Determine the (X, Y) coordinate at the center of the cell enclosing the given text.  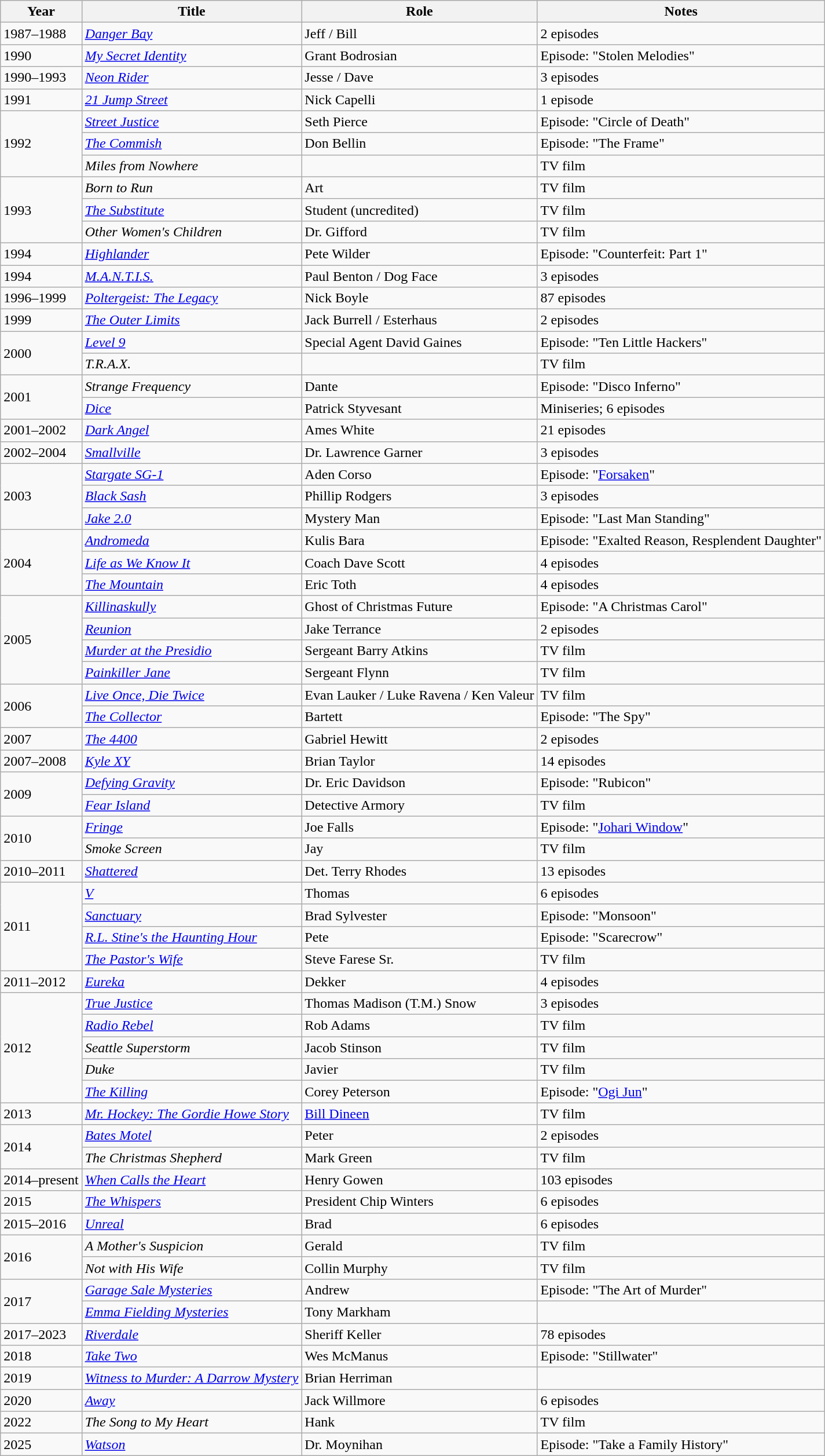
T.R.A.X. (192, 364)
Jake Terrance (419, 628)
1993 (41, 210)
Episode: "Monsoon" (681, 915)
The Collector (192, 717)
21 episodes (681, 430)
The Outer Limits (192, 320)
2017 (41, 1301)
Joe Falls (419, 827)
Episode: "Rubicon" (681, 783)
Special Agent David Gaines (419, 342)
2012 (41, 1048)
Phillip Rodgers (419, 496)
Fringe (192, 827)
Jake 2.0 (192, 518)
Bates Motel (192, 1136)
Killinaskully (192, 606)
Aden Corso (419, 474)
Episode: "Ogi Jun" (681, 1092)
Episode: "The Frame" (681, 144)
Danger Bay (192, 34)
87 episodes (681, 298)
Brian Taylor (419, 761)
Wes McManus (419, 1356)
Patrick Styvesant (419, 408)
Radio Rebel (192, 1026)
Sergeant Flynn (419, 673)
Miniseries; 6 episodes (681, 408)
2016 (41, 1257)
2015–2016 (41, 1224)
Eureka (192, 982)
Student (uncredited) (419, 210)
2001 (41, 397)
Andromeda (192, 540)
13 episodes (681, 871)
Seth Pierce (419, 122)
1990–1993 (41, 78)
Andrew (419, 1290)
1991 (41, 100)
2001–2002 (41, 430)
Art (419, 188)
Steve Farese Sr. (419, 959)
14 episodes (681, 761)
Thomas (419, 893)
Dr. Moynihan (419, 1444)
Duke (192, 1070)
Episode: "Counterfeit: Part 1" (681, 254)
Det. Terry Rhodes (419, 871)
Reunion (192, 628)
Pete Wilder (419, 254)
Street Justice (192, 122)
2018 (41, 1356)
Jeff / Bill (419, 34)
Notes (681, 12)
2020 (41, 1400)
2003 (41, 496)
Highlander (192, 254)
Episode: "A Christmas Carol" (681, 606)
78 episodes (681, 1334)
Jay (419, 849)
Nick Boyle (419, 298)
Fear Island (192, 805)
Kyle XY (192, 761)
Tony Markham (419, 1312)
Corey Peterson (419, 1092)
Bill Dineen (419, 1114)
Evan Lauker / Luke Ravena / Ken Valeur (419, 695)
Take Two (192, 1356)
1992 (41, 144)
R.L. Stine's the Haunting Hour (192, 937)
Black Sash (192, 496)
Nick Capelli (419, 100)
2014–present (41, 1180)
Jack Burrell / Esterhaus (419, 320)
Level 9 (192, 342)
Smoke Screen (192, 849)
Painkiller Jane (192, 673)
A Mother's Suspicion (192, 1246)
Strange Frequency (192, 386)
The Christmas Shepherd (192, 1158)
The Killing (192, 1092)
Eric Toth (419, 584)
Unreal (192, 1224)
2017–2023 (41, 1334)
Sergeant Barry Atkins (419, 651)
Not with His Wife (192, 1268)
Shattered (192, 871)
Don Bellin (419, 144)
Paul Benton / Dog Face (419, 276)
Defying Gravity (192, 783)
Peter (419, 1136)
Sanctuary (192, 915)
Detective Armory (419, 805)
2025 (41, 1444)
Episode: "Stillwater" (681, 1356)
Ames White (419, 430)
Mark Green (419, 1158)
Poltergeist: The Legacy (192, 298)
21 Jump Street (192, 100)
Episode: "Johari Window" (681, 827)
2022 (41, 1422)
Episode: "Scarecrow" (681, 937)
2006 (41, 706)
Rob Adams (419, 1026)
Dark Angel (192, 430)
Episode: "The Art of Murder" (681, 1290)
The Song to My Heart (192, 1422)
Dr. Gifford (419, 232)
Mystery Man (419, 518)
The Mountain (192, 584)
Life as We Know It (192, 562)
My Secret Identity (192, 56)
1 episode (681, 100)
Year (41, 12)
Mr. Hockey: The Gordie Howe Story (192, 1114)
The Commish (192, 144)
Episode: "Stolen Melodies" (681, 56)
2015 (41, 1202)
Watson (192, 1444)
President Chip Winters (419, 1202)
Grant Bodrosian (419, 56)
The 4400 (192, 739)
Jack Willmore (419, 1400)
Other Women's Children (192, 232)
Episode: "Last Man Standing" (681, 518)
M.A.N.T.I.S. (192, 276)
2019 (41, 1378)
Gerald (419, 1246)
Riverdale (192, 1334)
Pete (419, 937)
Dr. Eric Davidson (419, 783)
Role (419, 12)
Dekker (419, 982)
Episode: "Exalted Reason, Resplendent Daughter" (681, 540)
2014 (41, 1147)
Henry Gowen (419, 1180)
Stargate SG-1 (192, 474)
2009 (41, 794)
Brad Sylvester (419, 915)
Miles from Nowhere (192, 166)
Thomas Madison (T.M.) Snow (419, 1004)
Javier (419, 1070)
2000 (41, 353)
Episode: "Circle of Death" (681, 122)
2013 (41, 1114)
Witness to Murder: A Darrow Mystery (192, 1378)
Dice (192, 408)
2010 (41, 838)
When Calls the Heart (192, 1180)
103 episodes (681, 1180)
Jacob Stinson (419, 1048)
Dante (419, 386)
V (192, 893)
The Pastor's Wife (192, 959)
Bartett (419, 717)
True Justice (192, 1004)
2007 (41, 739)
Neon Rider (192, 78)
Dr. Lawrence Garner (419, 452)
2004 (41, 562)
Jesse / Dave (419, 78)
2007–2008 (41, 761)
Sheriff Keller (419, 1334)
Coach Dave Scott (419, 562)
Seattle Superstorm (192, 1048)
Away (192, 1400)
Episode: "Forsaken" (681, 474)
Hank (419, 1422)
Murder at the Presidio (192, 651)
1987–1988 (41, 34)
Episode: "Disco Inferno" (681, 386)
Ghost of Christmas Future (419, 606)
Live Once, Die Twice (192, 695)
Brian Herriman (419, 1378)
2005 (41, 639)
Episode: "The Spy" (681, 717)
Smallville (192, 452)
2002–2004 (41, 452)
Brad (419, 1224)
Emma Fielding Mysteries (192, 1312)
Episode: "Take a Family History" (681, 1444)
1999 (41, 320)
2011–2012 (41, 982)
Episode: "Ten Little Hackers" (681, 342)
Collin Murphy (419, 1268)
2011 (41, 926)
2010–2011 (41, 871)
The Substitute (192, 210)
1990 (41, 56)
Born to Run (192, 188)
1996–1999 (41, 298)
Gabriel Hewitt (419, 739)
Kulis Bara (419, 540)
Title (192, 12)
Garage Sale Mysteries (192, 1290)
The Whispers (192, 1202)
